Return (X, Y) of the center of cell containing provided text 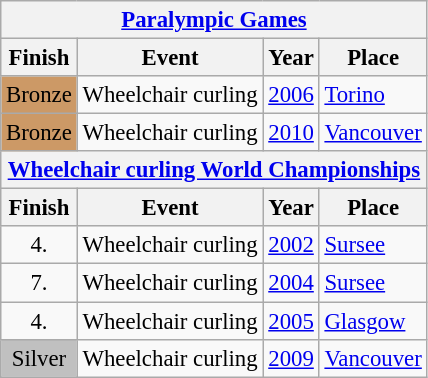
2009 (291, 358)
2002 (291, 245)
2005 (291, 321)
7. (39, 283)
2010 (291, 133)
2006 (291, 95)
2004 (291, 283)
Paralympic Games (214, 20)
Silver (39, 358)
Glasgow (373, 321)
Wheelchair curling World Championships (214, 170)
Torino (373, 95)
